Output the [x, y] coordinate of the center of the cell containing the given text.  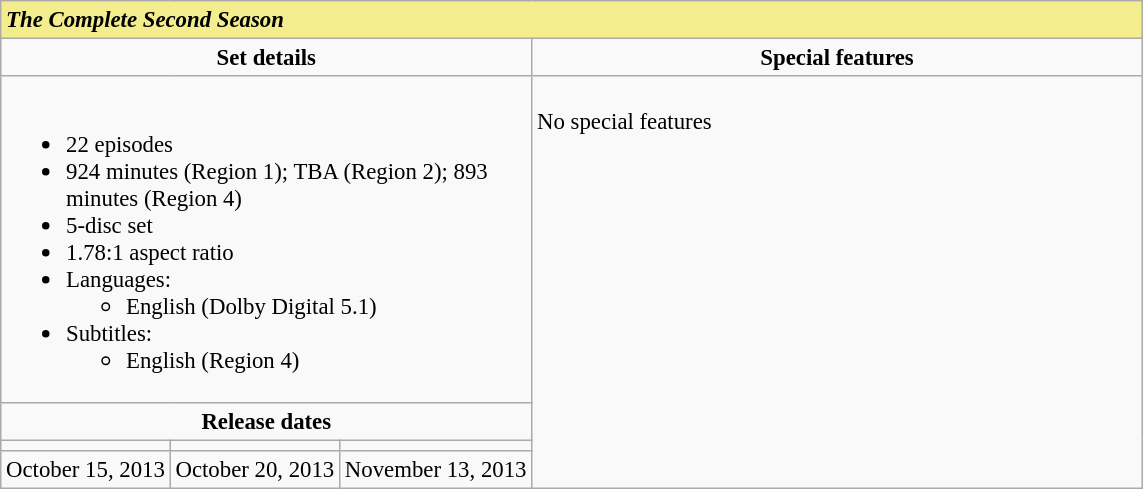
November 13, 2013 [436, 469]
The Complete Second Season [572, 20]
Set details [266, 58]
October 15, 2013 [86, 469]
October 20, 2013 [254, 469]
Release dates [266, 421]
Special features [838, 58]
No special features [838, 282]
